For the text-containing cell, return its midpoint in (X, Y) coordinate format. 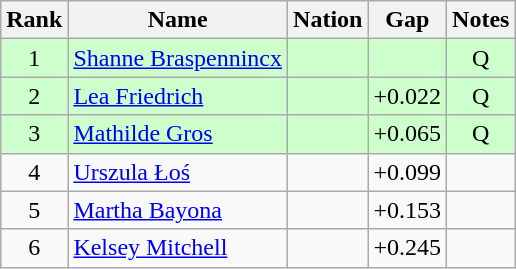
2 (34, 96)
3 (34, 134)
+0.065 (408, 134)
6 (34, 248)
5 (34, 210)
+0.153 (408, 210)
Kelsey Mitchell (178, 248)
Notes (481, 20)
Martha Bayona (178, 210)
Lea Friedrich (178, 96)
Gap (408, 20)
Name (178, 20)
+0.099 (408, 172)
+0.245 (408, 248)
Urszula Łoś (178, 172)
Nation (328, 20)
Rank (34, 20)
1 (34, 58)
Shanne Braspennincx (178, 58)
+0.022 (408, 96)
4 (34, 172)
Mathilde Gros (178, 134)
